Return [X, Y] of the center of cell containing provided text 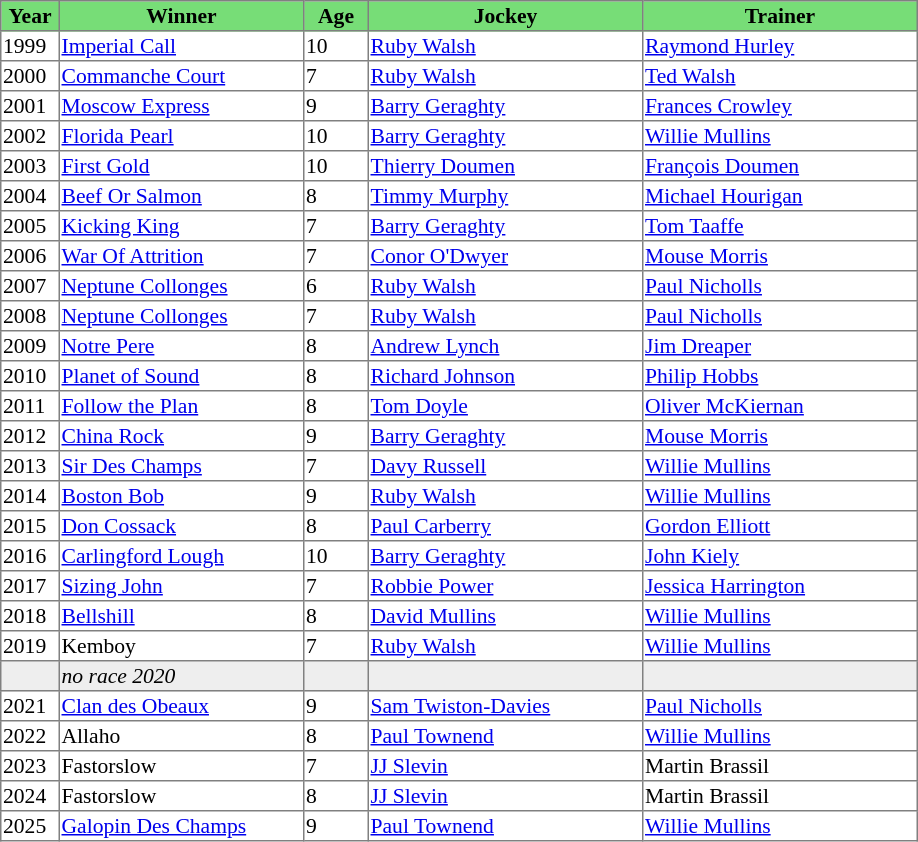
China Rock [181, 436]
Carlingford Lough [181, 556]
2025 [30, 826]
no race 2020 [181, 676]
Tom Taaffe [780, 226]
2011 [30, 406]
Davy Russell [505, 466]
Ted Walsh [780, 76]
Richard Johnson [505, 376]
2008 [30, 316]
2001 [30, 106]
Kicking King [181, 226]
Allaho [181, 736]
2014 [30, 496]
Clan des Obeaux [181, 706]
Jockey [505, 16]
Notre Pere [181, 346]
Planet of Sound [181, 376]
Timmy Murphy [505, 196]
Jessica Harrington [780, 586]
Tom Doyle [505, 406]
Robbie Power [505, 586]
Imperial Call [181, 46]
2017 [30, 586]
John Kiely [780, 556]
2022 [30, 736]
François Doumen [780, 166]
Sizing John [181, 586]
2016 [30, 556]
Don Cossack [181, 526]
2019 [30, 646]
Raymond Hurley [780, 46]
First Gold [181, 166]
2003 [30, 166]
Boston Bob [181, 496]
Thierry Doumen [505, 166]
Kemboy [181, 646]
Sir Des Champs [181, 466]
2002 [30, 136]
2013 [30, 466]
Galopin Des Champs [181, 826]
2021 [30, 706]
Bellshill [181, 616]
2007 [30, 286]
2006 [30, 256]
2015 [30, 526]
Jim Dreaper [780, 346]
Trainer [780, 16]
2009 [30, 346]
Year [30, 16]
6 [336, 286]
2010 [30, 376]
Conor O'Dwyer [505, 256]
2018 [30, 616]
Gordon Elliott [780, 526]
2004 [30, 196]
Moscow Express [181, 106]
David Mullins [505, 616]
Follow the Plan [181, 406]
Oliver McKiernan [780, 406]
2024 [30, 796]
Andrew Lynch [505, 346]
Frances Crowley [780, 106]
2005 [30, 226]
Beef Or Salmon [181, 196]
2012 [30, 436]
War Of Attrition [181, 256]
1999 [30, 46]
Commanche Court [181, 76]
Age [336, 16]
Paul Carberry [505, 526]
Michael Hourigan [780, 196]
Winner [181, 16]
Sam Twiston-Davies [505, 706]
Philip Hobbs [780, 376]
2000 [30, 76]
Florida Pearl [181, 136]
2023 [30, 766]
